Search for the cell housing the specified text and yield its (X, Y) center coordinate. 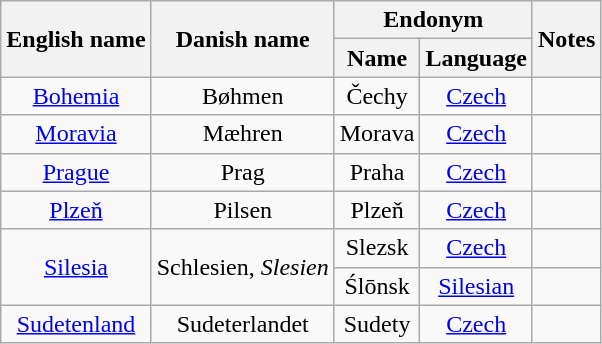
Name (377, 58)
Bohemia (76, 96)
Čechy (377, 96)
Sudetenland (76, 324)
Language (476, 58)
Mæhren (242, 134)
English name (76, 39)
Prag (242, 172)
Moravia (76, 134)
Notes (566, 39)
Slezsk (377, 248)
Silesia (76, 267)
Bøhmen (242, 96)
Silesian (476, 286)
Endonym (433, 20)
Danish name (242, 39)
Morava (377, 134)
Prague (76, 172)
Ślōnsk (377, 286)
Pilsen (242, 210)
Sudety (377, 324)
Sudeterlandet (242, 324)
Schlesien, Slesien (242, 267)
Praha (377, 172)
